Capture the cell that displays the provided text and extract its [x, y] central coordinate. 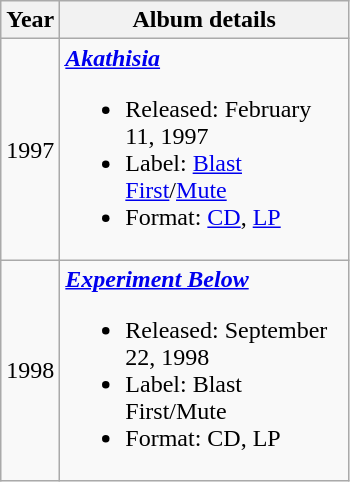
1997 [30, 150]
Experiment BelowReleased: September 22, 1998Label: Blast First/MuteFormat: CD, LP [204, 370]
Year [30, 20]
1998 [30, 370]
Album details [204, 20]
AkathisiaReleased: February 11, 1997Label: Blast First/MuteFormat: CD, LP [204, 150]
